Locate the cell with the specified text and output its [X, Y] center coordinate. 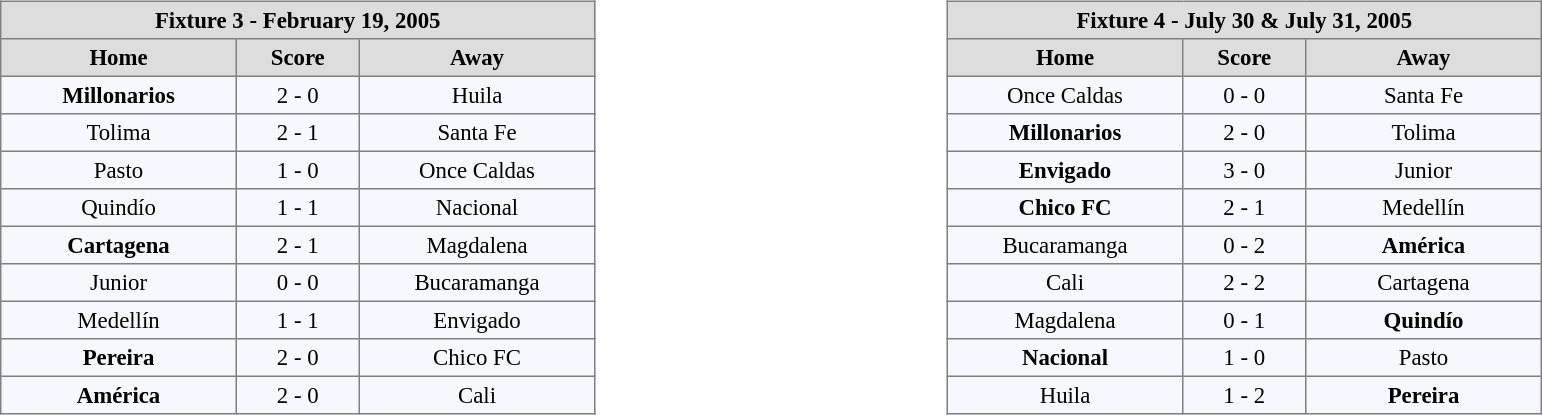
0 - 1 [1244, 320]
0 - 2 [1244, 245]
2 - 2 [1244, 283]
Fixture 4 - July 30 & July 31, 2005 [1244, 20]
1 - 2 [1244, 395]
3 - 0 [1244, 170]
Fixture 3 - February 19, 2005 [298, 20]
